Find where the given text appears and provide that cell's center as [x, y] coordinate. 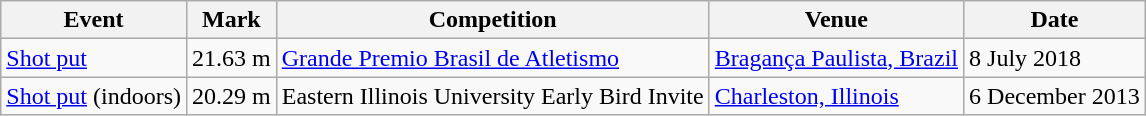
Event [94, 20]
Mark [231, 20]
6 December 2013 [1055, 96]
Competition [492, 20]
Charleston, Illinois [836, 96]
Bragança Paulista, Brazil [836, 58]
Shot put [94, 58]
Date [1055, 20]
21.63 m [231, 58]
Eastern Illinois University Early Bird Invite [492, 96]
20.29 m [231, 96]
Shot put (indoors) [94, 96]
Grande Premio Brasil de Atletismo [492, 58]
Venue [836, 20]
8 July 2018 [1055, 58]
